Provide the (X, Y) coordinate of the cell's center where the given text is located.  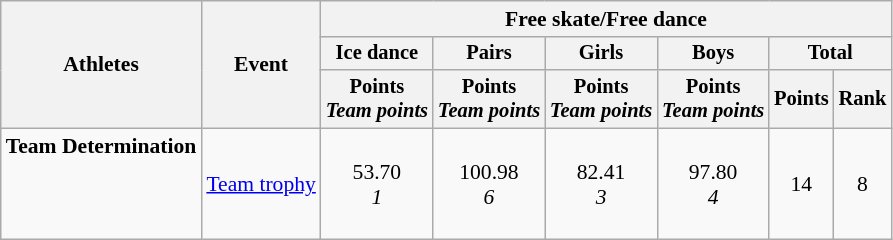
Athletes (102, 64)
Boys (713, 54)
Pairs (489, 54)
8 (863, 184)
Total (830, 54)
100.986 (489, 184)
Points (801, 99)
Event (261, 64)
14 (801, 184)
53.701 (377, 184)
82.413 (601, 184)
Rank (863, 99)
Girls (601, 54)
Team trophy (261, 184)
Ice dance (377, 54)
97.804 (713, 184)
Free skate/Free dance (606, 19)
Team Determination (102, 184)
